For the text-containing cell, return its midpoint in (x, y) coordinate format. 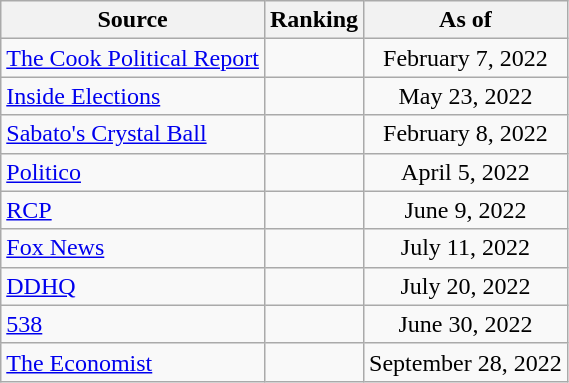
June 9, 2022 (466, 210)
February 8, 2022 (466, 134)
538 (133, 324)
The Economist (133, 362)
May 23, 2022 (466, 96)
Ranking (314, 20)
Inside Elections (133, 96)
DDHQ (133, 286)
April 5, 2022 (466, 172)
September 28, 2022 (466, 362)
July 20, 2022 (466, 286)
As of (466, 20)
Sabato's Crystal Ball (133, 134)
Fox News (133, 248)
Politico (133, 172)
The Cook Political Report (133, 58)
February 7, 2022 (466, 58)
Source (133, 20)
July 11, 2022 (466, 248)
RCP (133, 210)
June 30, 2022 (466, 324)
